Output the (X, Y) coordinate of the center of the cell containing the given text.  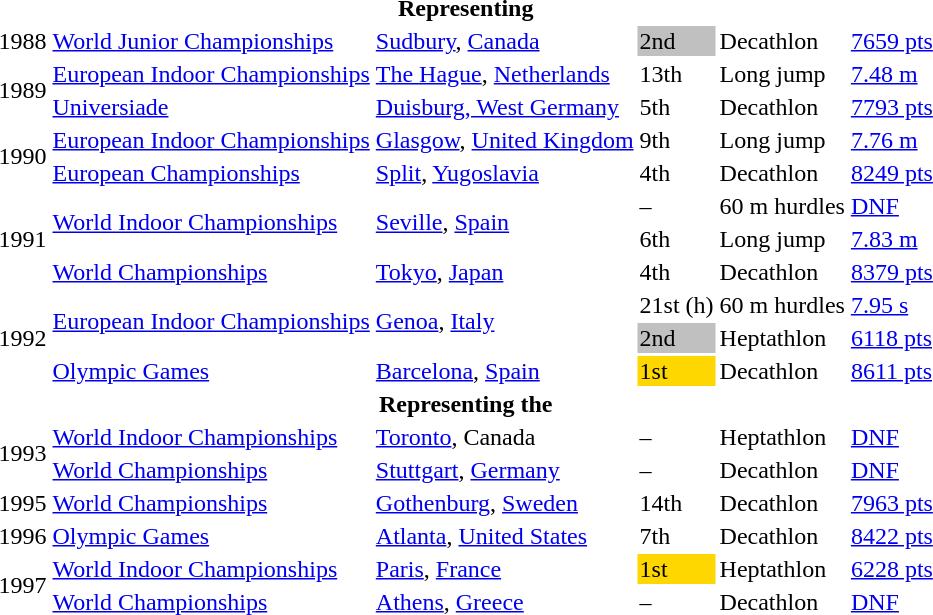
Universiade (211, 107)
Barcelona, Spain (504, 371)
World Junior Championships (211, 41)
Tokyo, Japan (504, 272)
Sudbury, Canada (504, 41)
Seville, Spain (504, 222)
13th (676, 74)
Stuttgart, Germany (504, 470)
7th (676, 536)
5th (676, 107)
Atlanta, United States (504, 536)
9th (676, 140)
Toronto, Canada (504, 437)
The Hague, Netherlands (504, 74)
6th (676, 239)
European Championships (211, 173)
Duisburg, West Germany (504, 107)
14th (676, 503)
Glasgow, United Kingdom (504, 140)
Split, Yugoslavia (504, 173)
Genoa, Italy (504, 322)
Gothenburg, Sweden (504, 503)
21st (h) (676, 305)
Paris, France (504, 569)
